From the cell containing the given text, extract its center point as (x, y) coordinate. 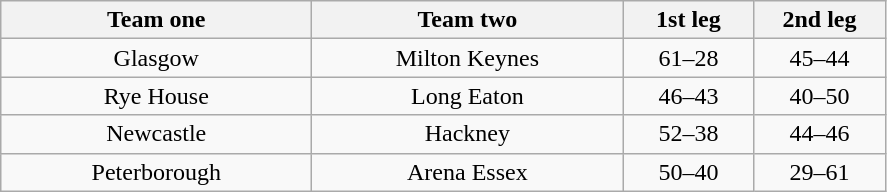
52–38 (688, 134)
1st leg (688, 20)
Team two (468, 20)
44–46 (820, 134)
40–50 (820, 96)
Peterborough (156, 172)
Arena Essex (468, 172)
Milton Keynes (468, 58)
Newcastle (156, 134)
45–44 (820, 58)
29–61 (820, 172)
61–28 (688, 58)
Glasgow (156, 58)
Team one (156, 20)
Rye House (156, 96)
Long Eaton (468, 96)
50–40 (688, 172)
46–43 (688, 96)
2nd leg (820, 20)
Hackney (468, 134)
